Pinpoint the cell where the given text exists, returning its [X, Y] midpoint coordinate. 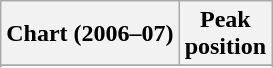
Peakposition [225, 34]
Chart (2006–07) [90, 34]
